Locate the cell with the specified text and output its (x, y) center coordinate. 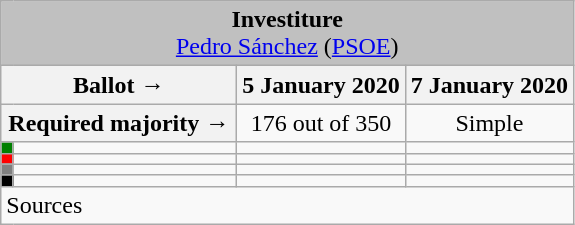
InvestiturePedro Sánchez (PSOE) (288, 34)
Simple (489, 123)
5 January 2020 (321, 85)
Ballot → (119, 85)
176 out of 350 (321, 123)
7 January 2020 (489, 85)
Required majority → (119, 123)
Sources (288, 205)
